Detect which cell encompasses the target text, then output its [x, y] center coordinate. 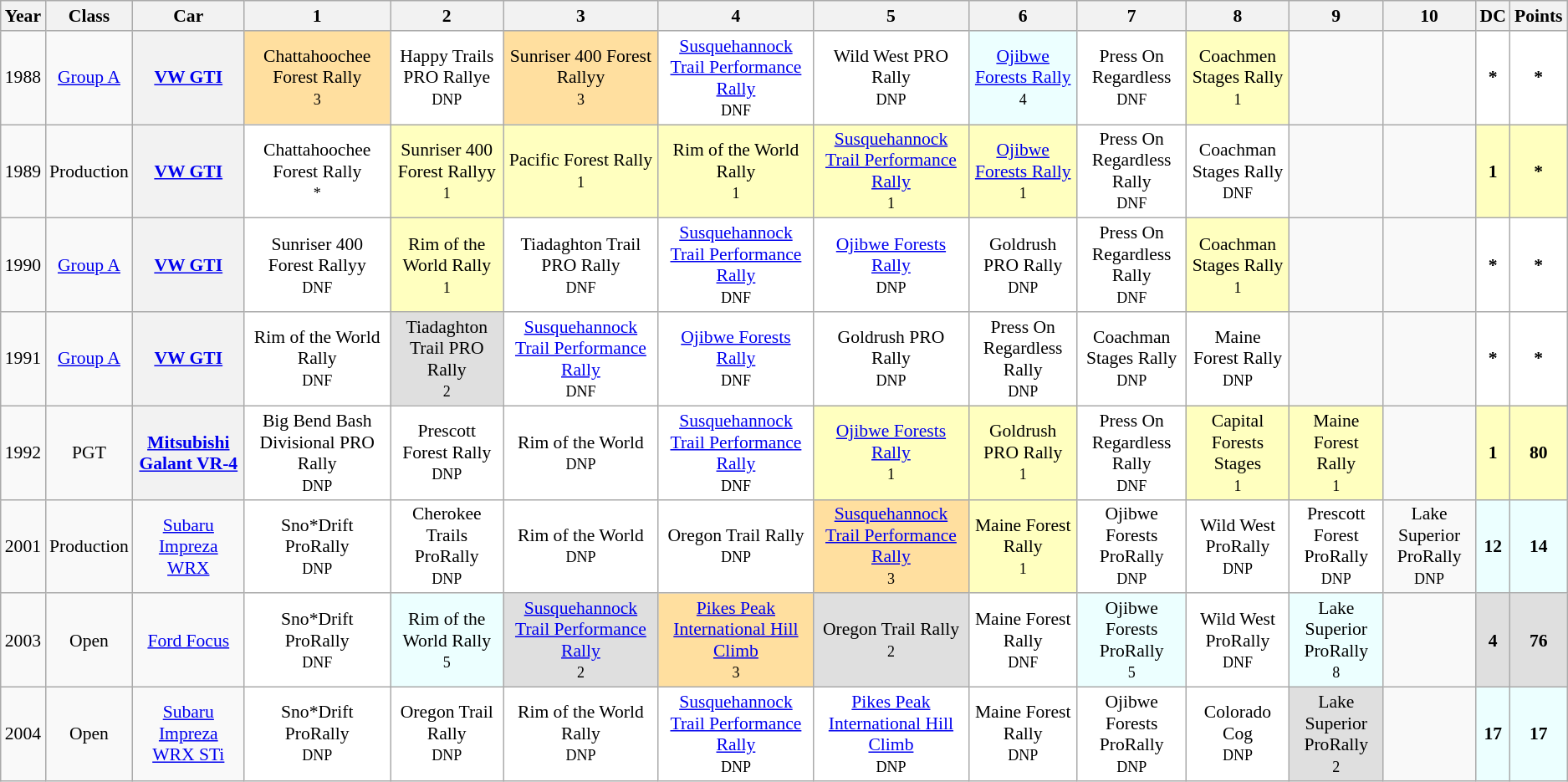
PGT [89, 452]
Points [1539, 16]
Ojibwe Forests ProRally5 [1131, 641]
3 [581, 16]
Lake Superior ProRally8 [1336, 641]
12 [1494, 546]
Wild West ProRallyDNP [1238, 546]
Oregon Trail Rally2 [891, 641]
Maine Forest RallyDNF [1023, 641]
7 [1131, 16]
2 [447, 16]
6 [1023, 16]
Ojibwe Forests Rally4 [1023, 78]
Goldrush PRO Rally1 [1023, 452]
Wild West PRO RallyDNP [891, 78]
2003 [23, 641]
Lake Superior ProRallyDNP [1430, 546]
Coachman Stages RallyDNP [1131, 359]
Prescott Forest ProRallyDNP [1336, 546]
Cherokee Trails ProRallyDNP [447, 546]
14 [1539, 546]
Sunriser 400 Forest Rallyy3 [581, 78]
Coachmen Stages Rally1 [1238, 78]
Susquehannock Trail Performance RallyDNP [736, 734]
Ford Focus [189, 641]
Ojibwe Forests RallyDNF [736, 359]
Capital Forests Stages1 [1238, 452]
80 [1539, 452]
1989 [23, 171]
Rim of the World RallyDNP [581, 734]
Tiadaghton Trail PRO Rally2 [447, 359]
2004 [23, 734]
Colorado CogDNP [1238, 734]
Pikes Peak International Hill Climb3 [736, 641]
1990 [23, 265]
Class [89, 16]
Rim of the World RallyDNF [318, 359]
10 [1430, 16]
1991 [23, 359]
Rim of the World Rally5 [447, 641]
Susquehannock Trail Performance Rally1 [891, 171]
Press On Regardless RallyDNP [1023, 359]
Chattahoochee Forest Rally* [318, 171]
1988 [23, 78]
Pacific Forest Rally1 [581, 171]
Subaru Impreza WRX STi [189, 734]
2001 [23, 546]
DC [1494, 16]
Mitsubishi Galant VR-4 [189, 452]
Tiadaghton Trail PRO RallyDNF [581, 265]
Sunriser 400 Forest RallyyDNF [318, 265]
Prescott Forest RallyDNP [447, 452]
Year [23, 16]
76 [1539, 641]
Sno*Drift ProRallyDNF [318, 641]
Coachman Stages RallyDNF [1238, 171]
Car [189, 16]
Ojibwe Forests RallyDNP [891, 265]
Subaru Impreza WRX [189, 546]
Coachman Stages Rally1 [1238, 265]
8 [1238, 16]
Susquehannock Trail Performance Rally2 [581, 641]
Sunriser 400 Forest Rallyy1 [447, 171]
Happy Trails PRO RallyeDNP [447, 78]
1992 [23, 452]
Big Bend Bash Divisional PRO RallyDNP [318, 452]
Susquehannock Trail Performance Rally3 [891, 546]
5 [891, 16]
Wild West ProRallyDNF [1238, 641]
Lake Superior ProRally2 [1336, 734]
Pikes Peak International Hill ClimbDNP [891, 734]
Chattahoochee Forest Rally3 [318, 78]
Press On RegardlessDNF [1131, 78]
9 [1336, 16]
